Identify which cell holds the provided text, then report its [X, Y] central coordinate. 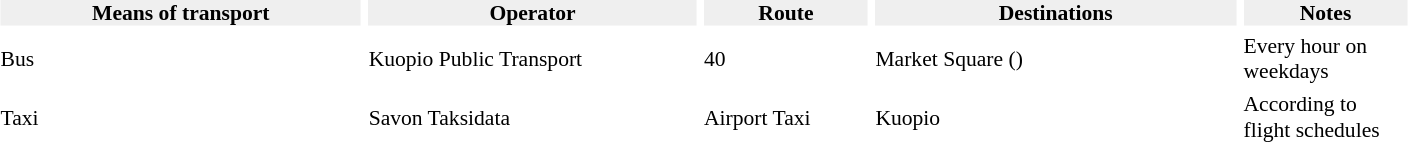
Means of transport [180, 13]
Bus [180, 58]
Route [786, 13]
Operator [533, 13]
40 [786, 58]
Every hour on weekdays [1326, 58]
Market Square () [1056, 58]
Kuopio Public Transport [533, 58]
Notes [1326, 13]
Destinations [1056, 13]
